Scan for the cell matching the given text and deliver its (x, y) coordinate at center. 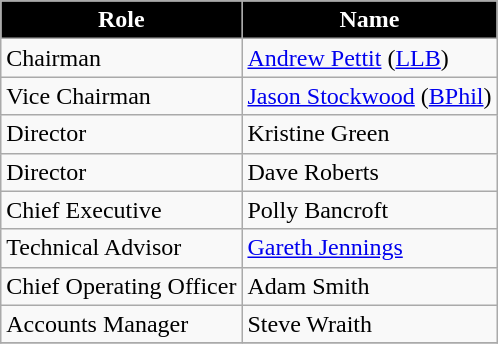
Role (122, 20)
Jason Stockwood (BPhil) (370, 96)
Chief Operating Officer (122, 286)
Gareth Jennings (370, 248)
Dave Roberts (370, 172)
Chairman (122, 58)
Technical Advisor (122, 248)
Kristine Green (370, 134)
Vice Chairman (122, 96)
Name (370, 20)
Chief Executive (122, 210)
Polly Bancroft (370, 210)
Accounts Manager (122, 324)
Andrew Pettit (LLB) (370, 58)
Steve Wraith (370, 324)
Adam Smith (370, 286)
